Scan for the cell matching the given text and deliver its [X, Y] coordinate at center. 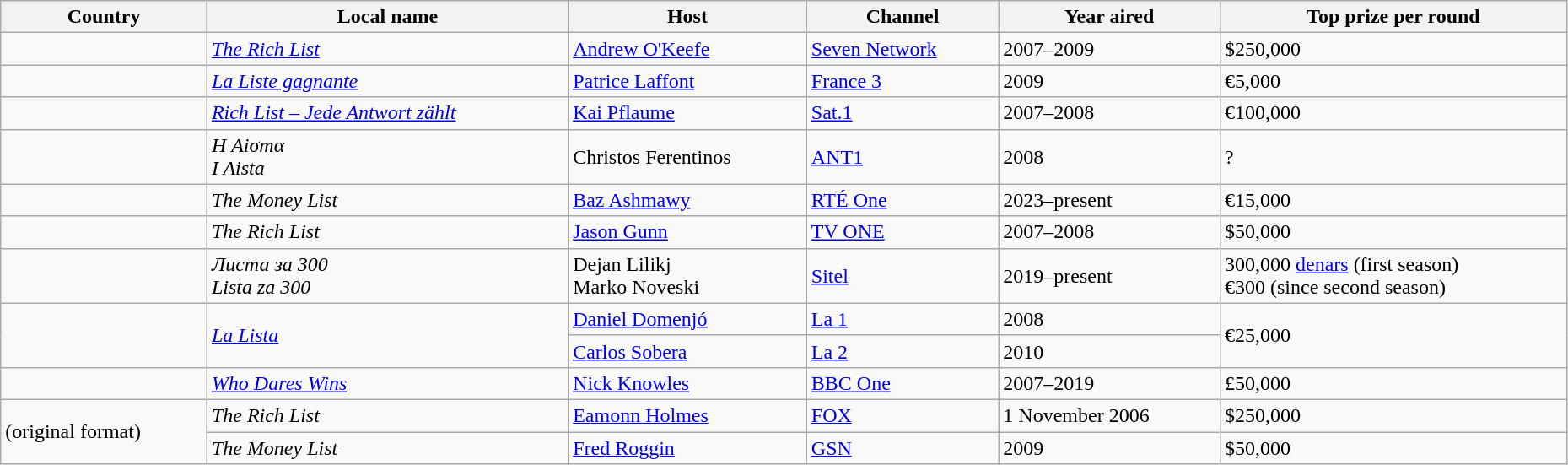
Andrew O'Keefe [688, 49]
ANT1 [903, 157]
TV ONE [903, 232]
€100,000 [1393, 113]
France 3 [903, 81]
Year aired [1110, 17]
Local name [387, 17]
Seven Network [903, 49]
€5,000 [1393, 81]
2023–present [1110, 200]
£50,000 [1393, 383]
€25,000 [1393, 335]
BBC One [903, 383]
Christos Ferentinos [688, 157]
Rich List – Jede Antwort zählt [387, 113]
FOX [903, 415]
La 2 [903, 351]
Baz Ashmawy [688, 200]
H ΑiσтαI Aista [387, 157]
Country [105, 17]
Channel [903, 17]
€15,000 [1393, 200]
1 November 2006 [1110, 415]
GSN [903, 448]
La Liste gagnante [387, 81]
? [1393, 157]
Carlos Sobera [688, 351]
Sitel [903, 275]
Листа за 300Lista za 300 [387, 275]
Jason Gunn [688, 232]
La 1 [903, 319]
2007–2009 [1110, 49]
(original format) [105, 431]
300,000 denars (first season)€300 (since second season) [1393, 275]
Daniel Domenjó [688, 319]
2010 [1110, 351]
RTÉ One [903, 200]
Who Dares Wins [387, 383]
2019–present [1110, 275]
La Lista [387, 335]
Fred Roggin [688, 448]
Nick Knowles [688, 383]
Top prize per round [1393, 17]
Patrice Laffont [688, 81]
Eamonn Holmes [688, 415]
Sat.1 [903, 113]
2007–2019 [1110, 383]
Dejan LilikjMarko Noveski [688, 275]
Host [688, 17]
Kai Pflaume [688, 113]
